Provide the (x, y) coordinate of the cell's center where the given text is located.  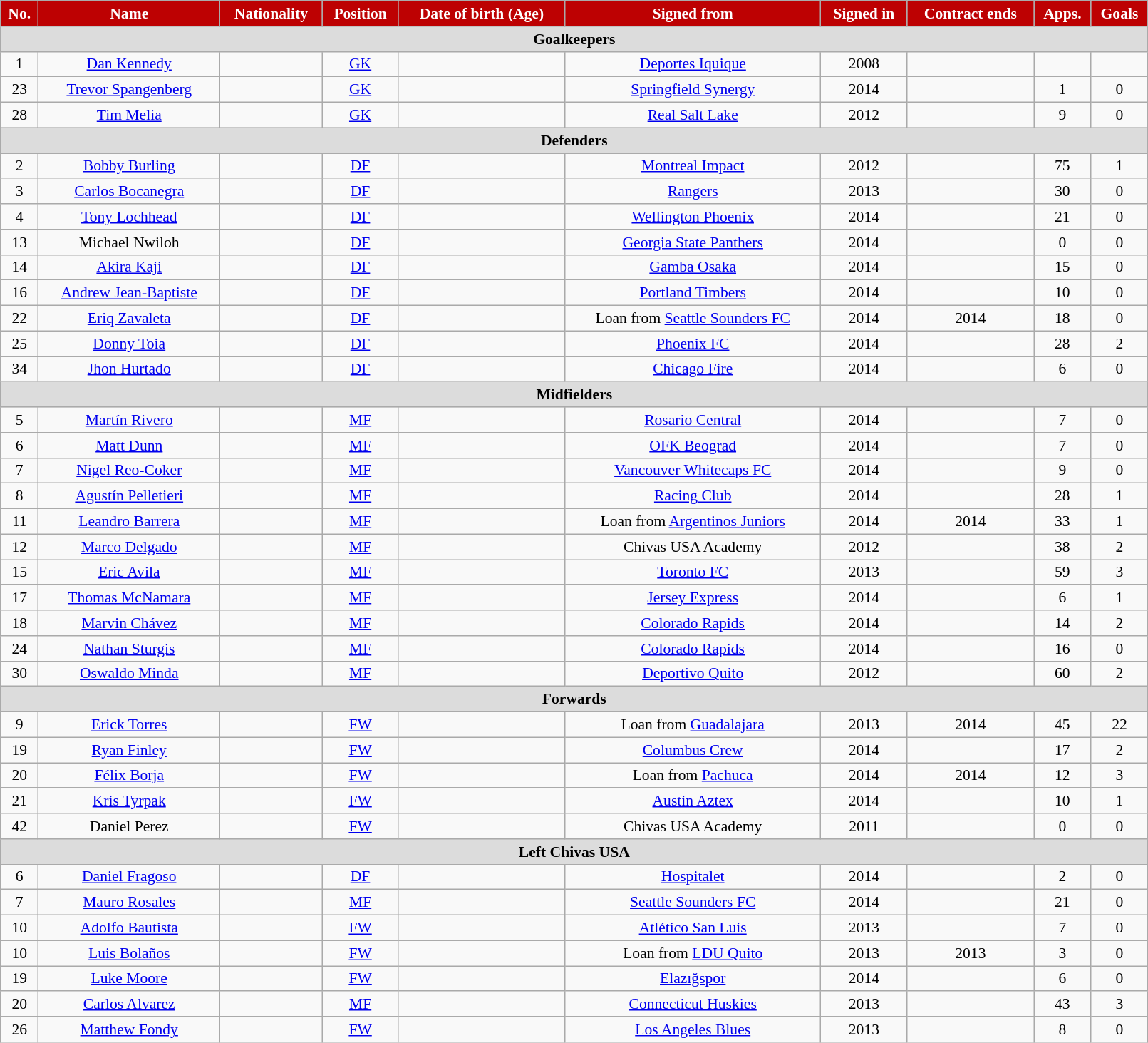
Akira Kaji (130, 267)
Left Chivas USA (574, 852)
24 (20, 649)
Luke Moore (130, 979)
Los Angeles Blues (693, 1029)
Deportes Iquique (693, 64)
Loan from Pachuca (693, 776)
Dan Kennedy (130, 64)
Connecticut Huskies (693, 1005)
59 (1062, 572)
2011 (864, 826)
Hospitalet (693, 877)
Andrew Jean-Baptiste (130, 293)
Erick Torres (130, 725)
Gamba Osaka (693, 267)
Félix Borja (130, 776)
Springfield Synergy (693, 90)
26 (20, 1029)
Deportivo Quito (693, 674)
Daniel Perez (130, 826)
Wellington Phoenix (693, 217)
Martín Rivero (130, 420)
Leandro Barrera (130, 522)
Defenders (574, 140)
Austin Aztex (693, 801)
Oswaldo Minda (130, 674)
Montreal Impact (693, 166)
Midfielders (574, 395)
5 (20, 420)
Portland Timbers (693, 293)
OFK Beograd (693, 446)
Kris Tyrpak (130, 801)
Carlos Bocanegra (130, 192)
Real Salt Lake (693, 115)
Bobby Burling (130, 166)
Luis Bolaños (130, 953)
Nationality (271, 14)
Nigel Reo-Coker (130, 471)
13 (20, 242)
Goalkeepers (574, 39)
Loan from Argentinos Juniors (693, 522)
Adolfo Bautista (130, 928)
2008 (864, 64)
Matt Dunn (130, 446)
Chicago Fire (693, 369)
34 (20, 369)
Loan from Guadalajara (693, 725)
4 (20, 217)
Ryan Finley (130, 750)
Signed from (693, 14)
Matthew Fondy (130, 1029)
Loan from LDU Quito (693, 953)
Carlos Alvarez (130, 1005)
Tony Lochhead (130, 217)
Georgia State Panthers (693, 242)
Elazığspor (693, 979)
Nathan Sturgis (130, 649)
33 (1062, 522)
75 (1062, 166)
Donny Toia (130, 344)
23 (20, 90)
Thomas McNamara (130, 598)
Eriq Zavaleta (130, 319)
Goals (1119, 14)
Trevor Spangenberg (130, 90)
Name (130, 14)
25 (20, 344)
No. (20, 14)
11 (20, 522)
45 (1062, 725)
Marco Delgado (130, 547)
60 (1062, 674)
Jhon Hurtado (130, 369)
Phoenix FC (693, 344)
Jersey Express (693, 598)
Position (361, 14)
Rosario Central (693, 420)
Rangers (693, 192)
Columbus Crew (693, 750)
Marvin Chávez (130, 623)
Vancouver Whitecaps FC (693, 471)
Toronto FC (693, 572)
43 (1062, 1005)
Signed in (864, 14)
Mauro Rosales (130, 903)
Daniel Fragoso (130, 877)
Contract ends (971, 14)
42 (20, 826)
Apps. (1062, 14)
Agustín Pelletieri (130, 496)
Loan from Seattle Sounders FC (693, 319)
Forwards (574, 699)
Date of birth (Age) (482, 14)
Atlético San Luis (693, 928)
Eric Avila (130, 572)
Seattle Sounders FC (693, 903)
Michael Nwiloh (130, 242)
Tim Melia (130, 115)
38 (1062, 547)
Racing Club (693, 496)
